Find where the given text appears and provide that cell's center as [x, y] coordinate. 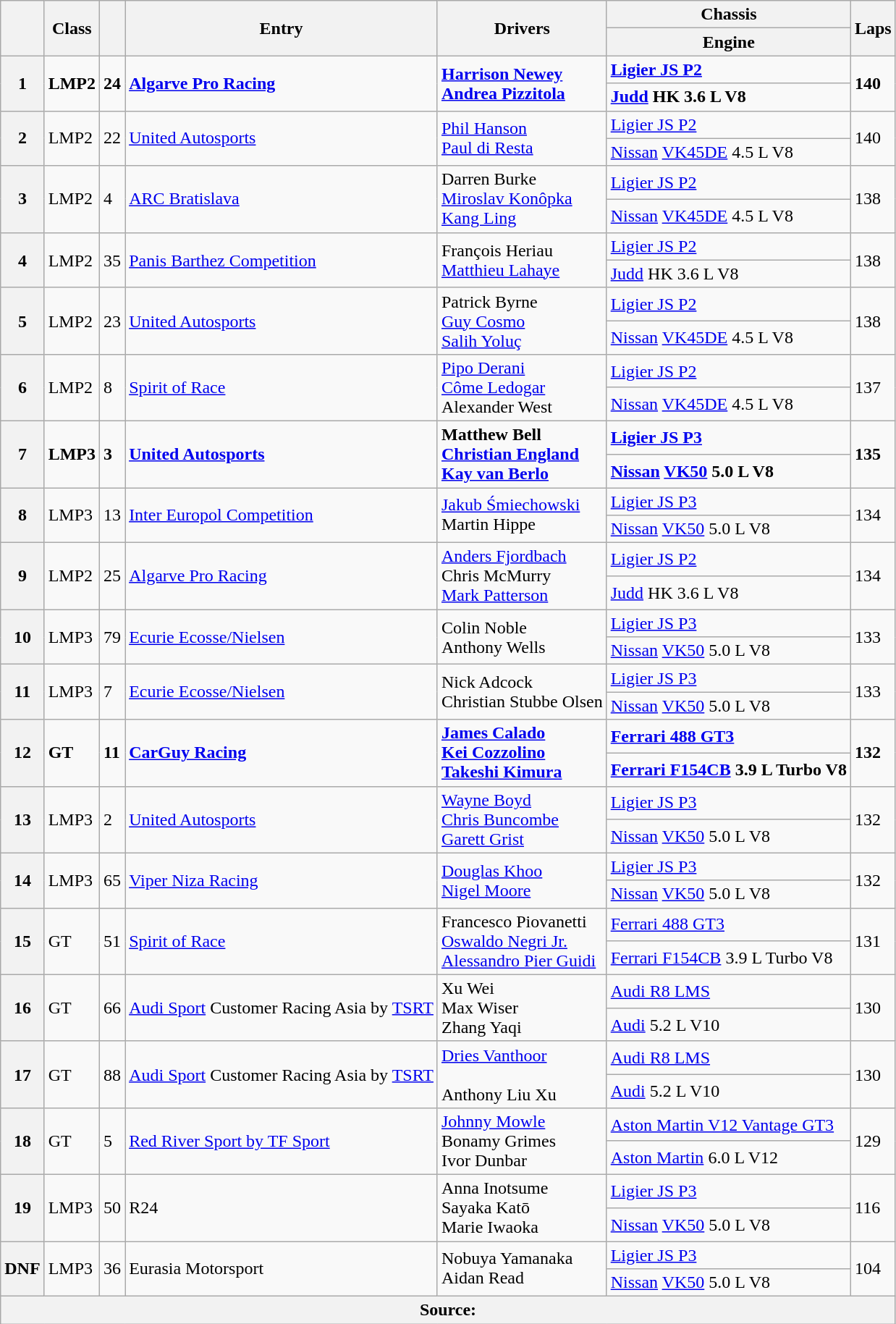
Jakub Śmiechowski Martin Hippe [522, 515]
Douglas Khoo Nigel Moore [522, 880]
135 [873, 454]
51 [113, 941]
15 [22, 941]
Panis Barthez Competition [282, 260]
1 [22, 83]
Drivers [522, 28]
79 [113, 637]
18 [22, 1141]
Matthew Bell Christian England Kay van Berlo [522, 454]
Anna Inotsume Sayaka Katō Marie Iwaoka [522, 1207]
22 [113, 138]
10 [22, 637]
24 [113, 83]
Entry [282, 28]
Harrison Newey Andrea Pizzitola [522, 83]
104 [873, 1268]
Laps [873, 28]
25 [113, 576]
Source: [448, 1310]
Inter Europol Competition [282, 515]
14 [22, 880]
Aston Martin V12 Vantage GT3 [728, 1124]
23 [113, 321]
Francesco Piovanetti Oswaldo Negri Jr. Alessandro Pier Guidi [522, 941]
9 [22, 576]
16 [22, 1008]
17 [22, 1074]
Aston Martin 6.0 L V12 [728, 1158]
129 [873, 1141]
ARC Bratislava [282, 199]
CarGuy Racing [282, 753]
Dries Vanthoor Anthony Liu Xu [522, 1074]
50 [113, 1207]
Wayne Boyd Chris Buncombe Garett Grist [522, 819]
Xu Wei Max Wiser Zhang Yaqi [522, 1008]
François Heriau Matthieu Lahaye [522, 260]
Patrick Byrne Guy Cosmo Salih Yoluç [522, 321]
36 [113, 1268]
Darren Burke Miroslav Konôpka Kang Ling [522, 199]
Red River Sport by TF Sport [282, 1141]
Viper Niza Racing [282, 880]
65 [113, 880]
Anders Fjordbach Chris McMurry Mark Patterson [522, 576]
Chassis [728, 14]
Class [72, 28]
66 [113, 1008]
R24 [282, 1207]
James Calado Kei Cozzolino Takeshi Kimura [522, 753]
Eurasia Motorsport [282, 1268]
88 [113, 1074]
131 [873, 941]
Colin Noble Anthony Wells [522, 637]
Nobuya Yamanaka Aidan Read [522, 1268]
19 [22, 1207]
DNF [22, 1268]
116 [873, 1207]
Engine [728, 42]
Phil Hanson Paul di Resta [522, 138]
35 [113, 260]
137 [873, 387]
12 [22, 753]
Pipo Derani Côme Ledogar Alexander West [522, 387]
Nick Adcock Christian Stubbe Olsen [522, 692]
Johnny Mowle Bonamy Grimes Ivor Dunbar [522, 1141]
6 [22, 387]
